From the cell containing the given text, extract its center point as (X, Y) coordinate. 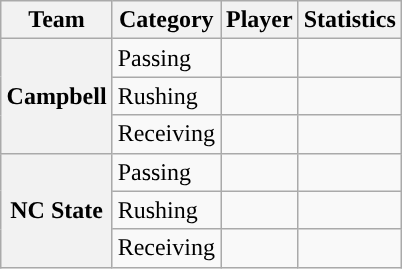
NC State (56, 210)
Team (56, 20)
Campbell (56, 96)
Player (259, 20)
Statistics (350, 20)
Category (166, 20)
